Determine the (x, y) coordinate at the center of the cell enclosing the given text.  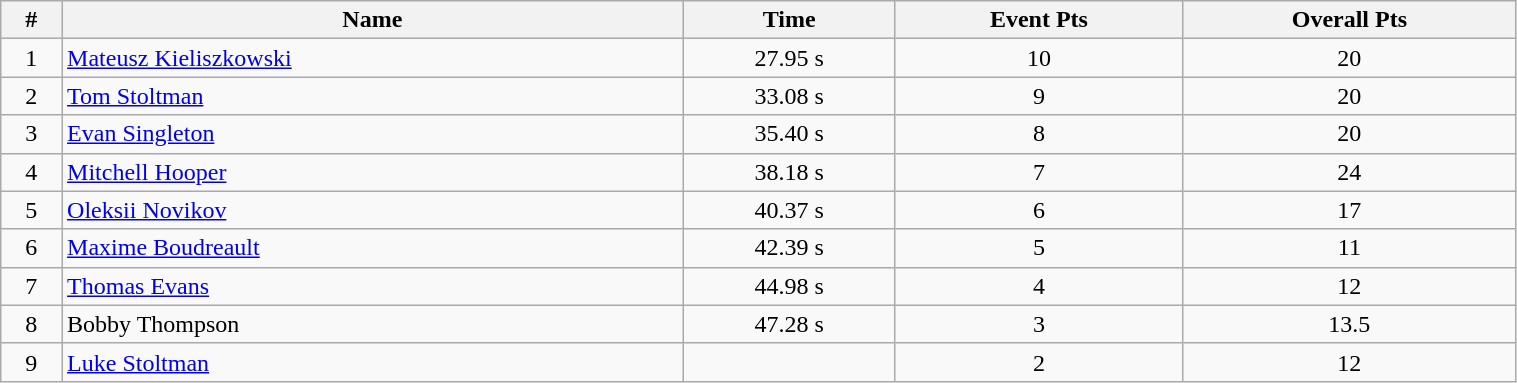
27.95 s (789, 58)
33.08 s (789, 96)
Name (373, 20)
Overall Pts (1350, 20)
42.39 s (789, 248)
11 (1350, 248)
17 (1350, 210)
38.18 s (789, 172)
Tom Stoltman (373, 96)
40.37 s (789, 210)
Maxime Boudreault (373, 248)
35.40 s (789, 134)
Oleksii Novikov (373, 210)
13.5 (1350, 324)
Mateusz Kieliszkowski (373, 58)
1 (32, 58)
Bobby Thompson (373, 324)
Thomas Evans (373, 286)
24 (1350, 172)
Luke Stoltman (373, 362)
# (32, 20)
Event Pts (1039, 20)
Time (789, 20)
Mitchell Hooper (373, 172)
10 (1039, 58)
47.28 s (789, 324)
44.98 s (789, 286)
Evan Singleton (373, 134)
